Extract the [X, Y] coordinate from the center of the cell holding the provided text.  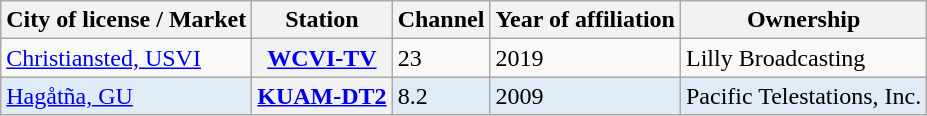
KUAM-DT2 [322, 96]
Ownership [803, 20]
Lilly Broadcasting [803, 58]
Year of affiliation [586, 20]
City of license / Market [126, 20]
8.2 [441, 96]
Hagåtña, GU [126, 96]
2009 [586, 96]
2019 [586, 58]
Christiansted, USVI [126, 58]
Station [322, 20]
Pacific Telestations, Inc. [803, 96]
Channel [441, 20]
23 [441, 58]
WCVI-TV [322, 58]
